Output the [X, Y] coordinate of the center of the cell containing the given text.  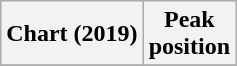
Peakposition [189, 34]
Chart (2019) [72, 34]
